For the text-containing cell, return its midpoint in (x, y) coordinate format. 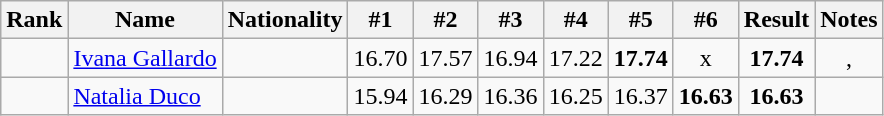
Nationality (285, 20)
16.29 (446, 96)
Notes (849, 20)
Natalia Duco (145, 96)
#1 (380, 20)
16.94 (510, 58)
x (706, 58)
16.37 (640, 96)
#3 (510, 20)
16.25 (576, 96)
Result (776, 20)
#6 (706, 20)
16.36 (510, 96)
, (849, 58)
15.94 (380, 96)
#2 (446, 20)
Name (145, 20)
Ivana Gallardo (145, 58)
16.70 (380, 58)
#4 (576, 20)
Rank (34, 20)
17.57 (446, 58)
#5 (640, 20)
17.22 (576, 58)
